Scan for the cell matching the given text and deliver its [X, Y] coordinate at center. 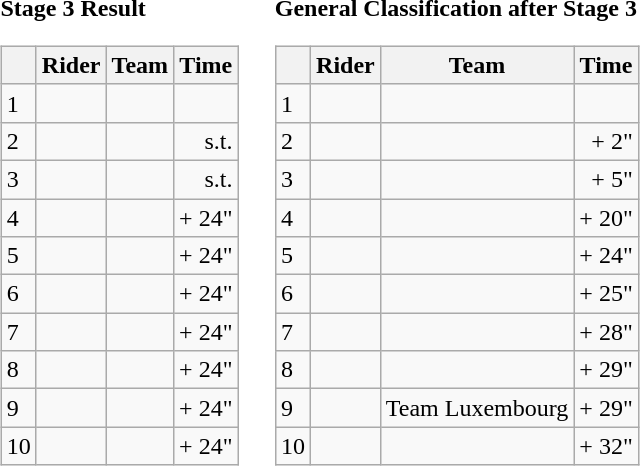
Team Luxembourg [477, 408]
+ 28" [606, 332]
+ 2" [606, 141]
+ 20" [606, 217]
+ 25" [606, 294]
+ 32" [606, 446]
+ 5" [606, 179]
